Return the [x, y] coordinate for the center point of the cell that contains the specified text.  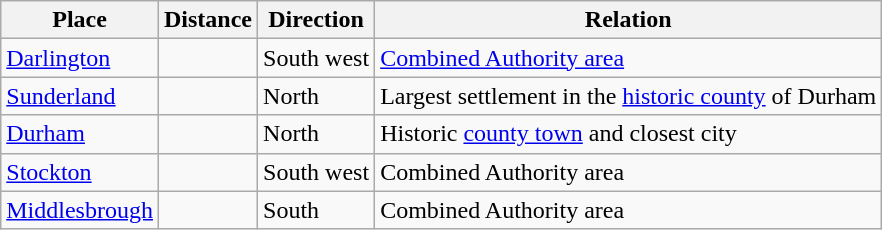
Stockton [80, 172]
Largest settlement in the historic county of Durham [628, 96]
Sunderland [80, 96]
Historic county town and closest city [628, 134]
Place [80, 20]
Distance [208, 20]
Direction [316, 20]
Durham [80, 134]
Darlington [80, 58]
Relation [628, 20]
South [316, 210]
Middlesbrough [80, 210]
